Scan for the cell matching the given text and deliver its [X, Y] coordinate at center. 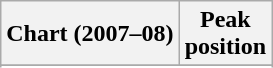
Peak position [225, 34]
Chart (2007–08) [90, 34]
